Locate the cell with the specified text and output its (X, Y) center coordinate. 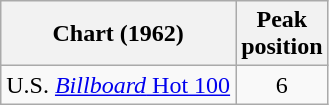
Peakposition (282, 34)
Chart (1962) (118, 34)
6 (282, 85)
U.S. Billboard Hot 100 (118, 85)
